Extract the (X, Y) coordinate from the center of the cell holding the provided text.  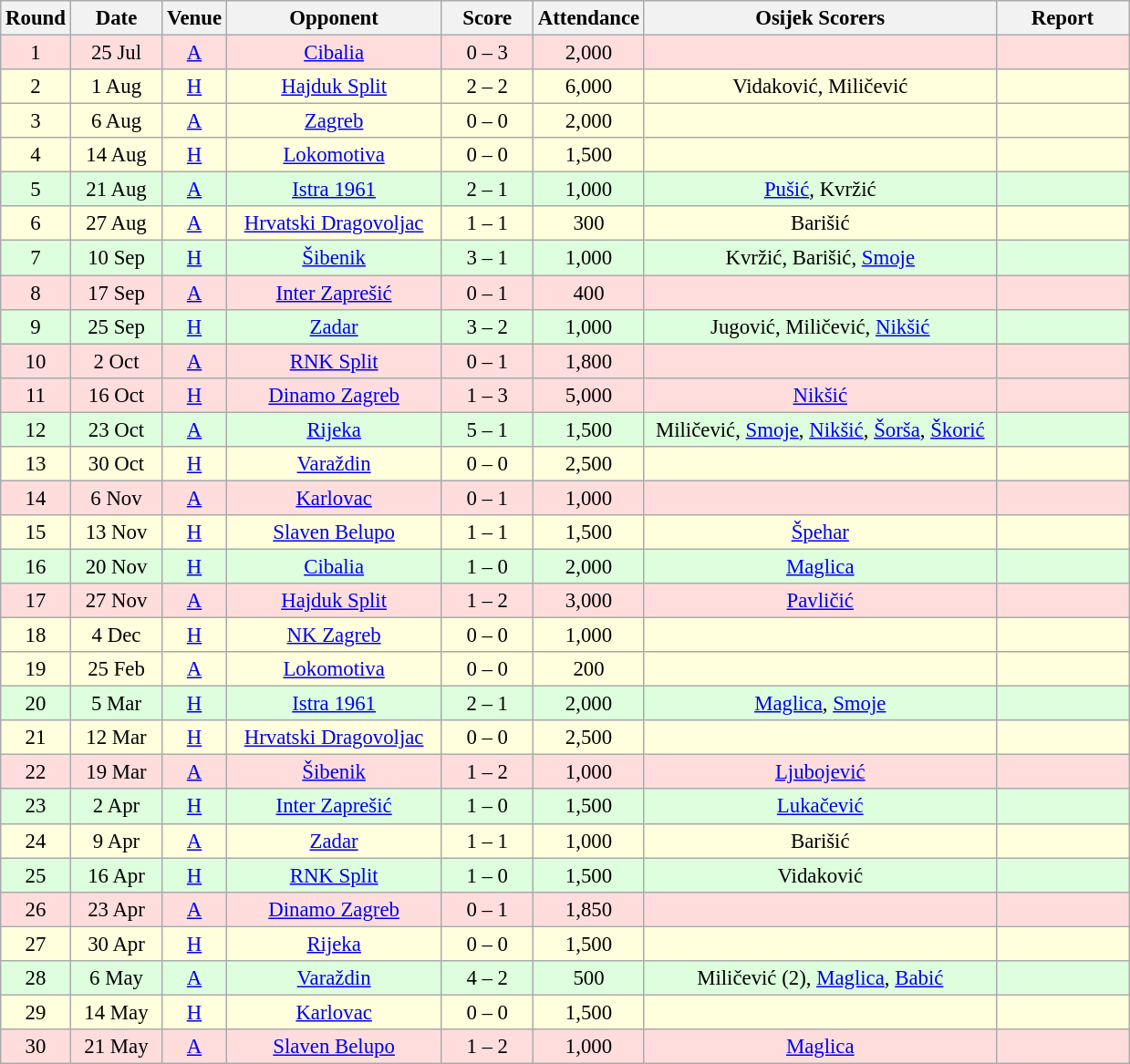
20 (36, 704)
27 Aug (117, 223)
5 – 1 (487, 429)
21 (36, 738)
23 (36, 807)
Nikšić (820, 395)
9 (36, 326)
16 (36, 566)
3 – 2 (487, 326)
17 (36, 601)
2 Apr (117, 807)
30 Apr (117, 944)
Opponent (334, 18)
7 (36, 258)
8 (36, 293)
Round (36, 18)
6 May (117, 978)
13 Nov (117, 532)
4 (36, 155)
Date (117, 18)
Maglica, Smoje (820, 704)
6 (36, 223)
11 (36, 395)
19 (36, 669)
1 (36, 53)
Kvržić, Barišić, Smoje (820, 258)
2 (36, 87)
Miličević, Smoje, Nikšić, Šorša, Škorić (820, 429)
Lukačević (820, 807)
Jugović, Miličević, Nikšić (820, 326)
Vidaković (820, 875)
10 (36, 361)
Venue (195, 18)
21 Aug (117, 190)
4 Dec (117, 635)
Osijek Scorers (820, 18)
15 (36, 532)
14 Aug (117, 155)
500 (589, 978)
200 (589, 669)
Vidaković, Miličević (820, 87)
25 Sep (117, 326)
Score (487, 18)
22 (36, 772)
Miličević (2), Maglica, Babić (820, 978)
4 – 2 (487, 978)
5 Mar (117, 704)
30 Oct (117, 464)
2 – 2 (487, 87)
17 Sep (117, 293)
Report (1063, 18)
25 (36, 875)
3 (36, 121)
Špehar (820, 532)
14 May (117, 1012)
14 (36, 498)
23 Oct (117, 429)
12 (36, 429)
12 Mar (117, 738)
400 (589, 293)
19 Mar (117, 772)
Zagreb (334, 121)
0 – 3 (487, 53)
13 (36, 464)
27 Nov (117, 601)
1 Aug (117, 87)
26 (36, 909)
9 Apr (117, 841)
30 (36, 1047)
23 Apr (117, 909)
20 Nov (117, 566)
21 May (117, 1047)
Pušić, Kvržić (820, 190)
1 – 3 (487, 395)
1,800 (589, 361)
18 (36, 635)
3,000 (589, 601)
27 (36, 944)
1,850 (589, 909)
6 Nov (117, 498)
6 Aug (117, 121)
Pavličić (820, 601)
2 Oct (117, 361)
16 Apr (117, 875)
25 Jul (117, 53)
16 Oct (117, 395)
29 (36, 1012)
6,000 (589, 87)
28 (36, 978)
25 Feb (117, 669)
Ljubojević (820, 772)
10 Sep (117, 258)
24 (36, 841)
300 (589, 223)
NK Zagreb (334, 635)
Attendance (589, 18)
5,000 (589, 395)
5 (36, 190)
3 – 1 (487, 258)
